Scan for the cell matching the given text and deliver its (X, Y) coordinate at center. 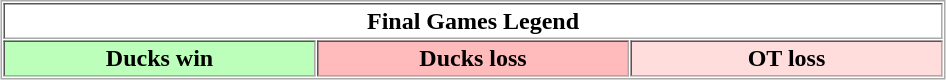
Ducks loss (473, 58)
OT loss (786, 58)
Final Games Legend (474, 21)
Ducks win (160, 58)
